Scan for the cell matching the given text and deliver its (X, Y) coordinate at center. 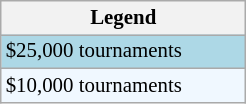
$10,000 tournaments (124, 85)
Legend (124, 18)
$25,000 tournaments (124, 51)
